Scan for the cell matching the given text and deliver its (x, y) coordinate at center. 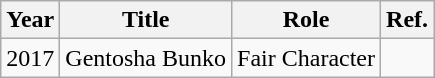
Gentosha Bunko (146, 58)
Ref. (408, 20)
Year (30, 20)
Role (306, 20)
Title (146, 20)
Fair Character (306, 58)
2017 (30, 58)
